From the cell containing the given text, extract its center point as [x, y] coordinate. 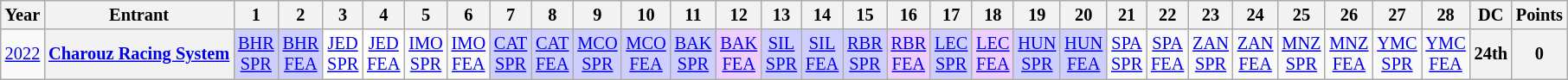
26 [1348, 15]
13 [781, 15]
20 [1083, 15]
16 [909, 15]
IMOSPR [426, 54]
BHRFEA [301, 54]
28 [1446, 15]
Entrant [138, 15]
7 [511, 15]
4 [383, 15]
5 [426, 15]
25 [1301, 15]
3 [343, 15]
24th [1491, 54]
Charouz Racing System [138, 54]
Points [1539, 15]
ZANFEA [1256, 54]
24 [1256, 15]
RBRSPR [864, 54]
SILSPR [781, 54]
17 [951, 15]
21 [1127, 15]
MNZFEA [1348, 54]
10 [646, 15]
11 [694, 15]
18 [993, 15]
YMCFEA [1446, 54]
0 [1539, 54]
MCOFEA [646, 54]
22 [1167, 15]
1 [256, 15]
ZANSPR [1211, 54]
15 [864, 15]
DC [1491, 15]
LECFEA [993, 54]
BAKSPR [694, 54]
MNZSPR [1301, 54]
CATFEA [552, 54]
SPAFEA [1167, 54]
BHRSPR [256, 54]
2022 [22, 54]
BAKFEA [739, 54]
MCOSPR [597, 54]
CATSPR [511, 54]
RBRFEA [909, 54]
12 [739, 15]
JEDFEA [383, 54]
8 [552, 15]
SPASPR [1127, 54]
14 [822, 15]
27 [1397, 15]
23 [1211, 15]
9 [597, 15]
2 [301, 15]
Year [22, 15]
LECSPR [951, 54]
HUNSPR [1037, 54]
19 [1037, 15]
IMOFEA [469, 54]
HUNFEA [1083, 54]
JEDSPR [343, 54]
SILFEA [822, 54]
6 [469, 15]
YMCSPR [1397, 54]
